Detect which cell encompasses the target text, then output its (x, y) center coordinate. 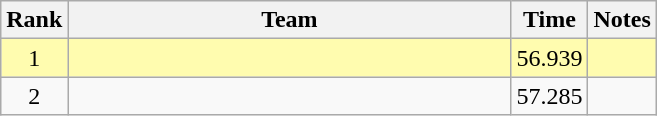
2 (34, 96)
56.939 (550, 58)
Notes (622, 20)
Team (290, 20)
1 (34, 58)
57.285 (550, 96)
Rank (34, 20)
Time (550, 20)
